Identify which cell holds the provided text, then report its (X, Y) central coordinate. 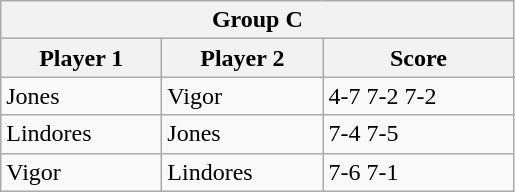
4-7 7-2 7-2 (418, 96)
Group C (258, 20)
Score (418, 58)
7-4 7-5 (418, 134)
7-6 7-1 (418, 172)
Player 2 (242, 58)
Player 1 (82, 58)
